Find where the given text appears and provide that cell's center as (X, Y) coordinate. 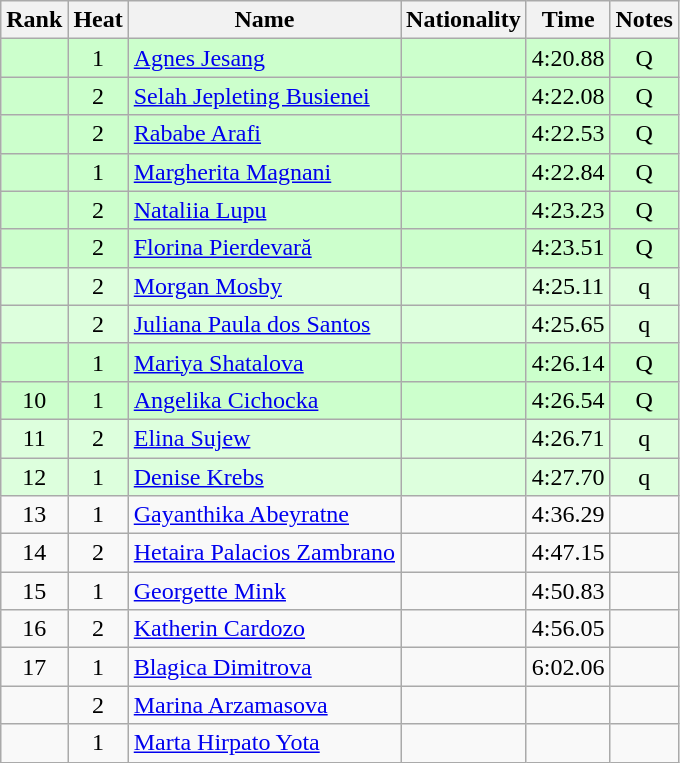
Gayanthika Abeyratne (264, 515)
4:22.84 (568, 172)
Margherita Magnani (264, 172)
Denise Krebs (264, 477)
16 (34, 629)
4:23.23 (568, 210)
4:26.71 (568, 438)
17 (34, 667)
Angelika Cichocka (264, 400)
Nataliia Lupu (264, 210)
4:25.65 (568, 324)
Mariya Shatalova (264, 362)
12 (34, 477)
Morgan Mosby (264, 286)
Katherin Cardozo (264, 629)
4:22.08 (568, 96)
4:25.11 (568, 286)
4:47.15 (568, 553)
4:20.88 (568, 58)
4:56.05 (568, 629)
Blagica Dimitrova (264, 667)
Elina Sujew (264, 438)
Agnes Jesang (264, 58)
Time (568, 20)
Selah Jepleting Busienei (264, 96)
4:36.29 (568, 515)
14 (34, 553)
Florina Pierdevară (264, 248)
Heat (98, 20)
Name (264, 20)
Georgette Mink (264, 591)
4:26.54 (568, 400)
Marta Hirpato Yota (264, 743)
4:22.53 (568, 134)
11 (34, 438)
13 (34, 515)
4:26.14 (568, 362)
10 (34, 400)
Notes (644, 20)
Rababe Arafi (264, 134)
Marina Arzamasova (264, 705)
4:27.70 (568, 477)
Hetaira Palacios Zambrano (264, 553)
Rank (34, 20)
4:23.51 (568, 248)
Nationality (464, 20)
6:02.06 (568, 667)
Juliana Paula dos Santos (264, 324)
15 (34, 591)
4:50.83 (568, 591)
